For the text-containing cell, return its midpoint in [X, Y] coordinate format. 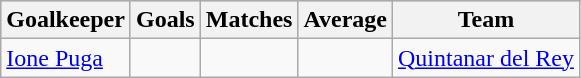
Ione Puga [66, 58]
Goals [165, 20]
Matches [249, 20]
Average [346, 20]
Team [486, 20]
Quintanar del Rey [486, 58]
Goalkeeper [66, 20]
